From the cell containing the given text, extract its center point as [X, Y] coordinate. 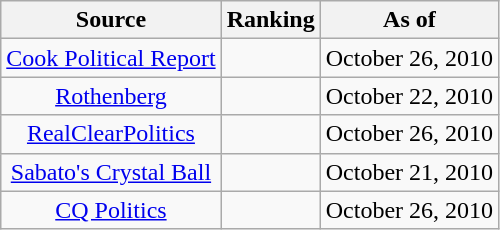
October 21, 2010 [409, 172]
Source [111, 20]
Rothenberg [111, 96]
Cook Political Report [111, 58]
CQ Politics [111, 210]
October 22, 2010 [409, 96]
Ranking [270, 20]
Sabato's Crystal Ball [111, 172]
RealClearPolitics [111, 134]
As of [409, 20]
